For the text-containing cell, return its midpoint in [x, y] coordinate format. 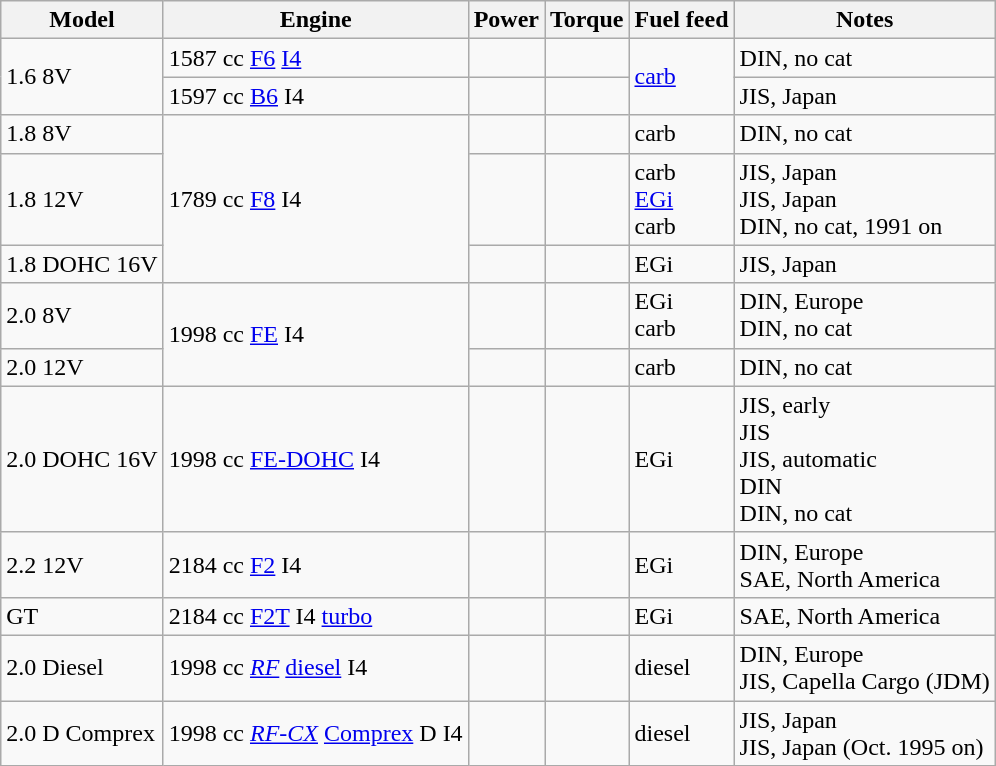
2.0 Diesel [82, 668]
Notes [864, 20]
1998 cc FE I4 [316, 334]
JIS, JapanJIS, JapanDIN, no cat, 1991 on [864, 199]
Engine [316, 20]
1.8 12V [82, 199]
2184 cc F2 I4 [316, 564]
2.2 12V [82, 564]
Power [506, 20]
2.0 DOHC 16V [82, 459]
2.0 D Comprex [82, 732]
1597 cc B6 I4 [316, 96]
2.0 12V [82, 367]
Model [82, 20]
1998 cc FE-DOHC I4 [316, 459]
SAE, North America [864, 616]
Fuel feed [682, 20]
1998 cc RF-CX Comprex D I4 [316, 732]
DIN, EuropeSAE, North America [864, 564]
JIS, JapanJIS, Japan (Oct. 1995 on) [864, 732]
2184 cc F2T I4 turbo [316, 616]
1.8 DOHC 16V [82, 264]
1998 cc RF diesel I4 [316, 668]
Torque [587, 20]
GT [82, 616]
1.6 8V [82, 77]
1789 cc F8 I4 [316, 199]
1.8 8V [82, 134]
carbEGicarb [682, 199]
2.0 8V [82, 316]
DIN, EuropeDIN, no cat [864, 316]
1587 cc F6 I4 [316, 58]
EGicarb [682, 316]
JIS, earlyJISJIS, automaticDINDIN, no cat [864, 459]
DIN, EuropeJIS, Capella Cargo (JDM) [864, 668]
